Output the (X, Y) coordinate of the center of the cell containing the given text.  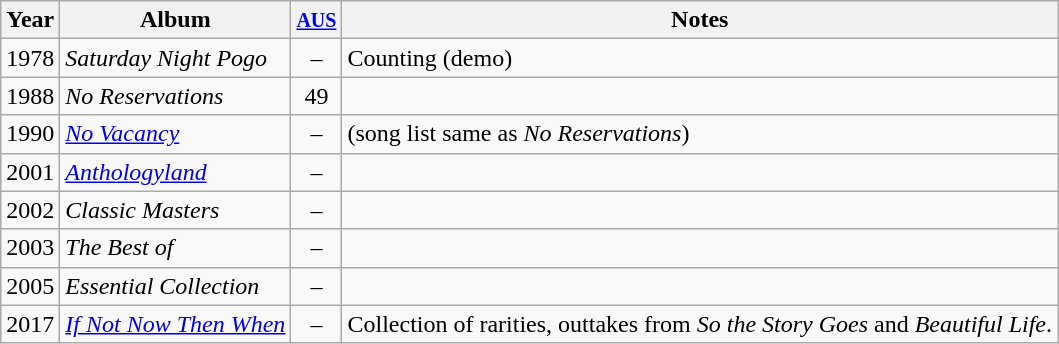
Saturday Night Pogo (176, 58)
1978 (30, 58)
The Best of (176, 248)
49 (316, 96)
2001 (30, 172)
2003 (30, 248)
(song list same as No Reservations) (700, 134)
2005 (30, 286)
No Vacancy (176, 134)
Classic Masters (176, 210)
2017 (30, 324)
Collection of rarities, outtakes from So the Story Goes and Beautiful Life. (700, 324)
1990 (30, 134)
AUS (316, 20)
Essential Collection (176, 286)
Counting (demo) (700, 58)
Year (30, 20)
No Reservations (176, 96)
Notes (700, 20)
Anthologyland (176, 172)
Album (176, 20)
If Not Now Then When (176, 324)
2002 (30, 210)
1988 (30, 96)
